For the text-containing cell, return its midpoint in (X, Y) coordinate format. 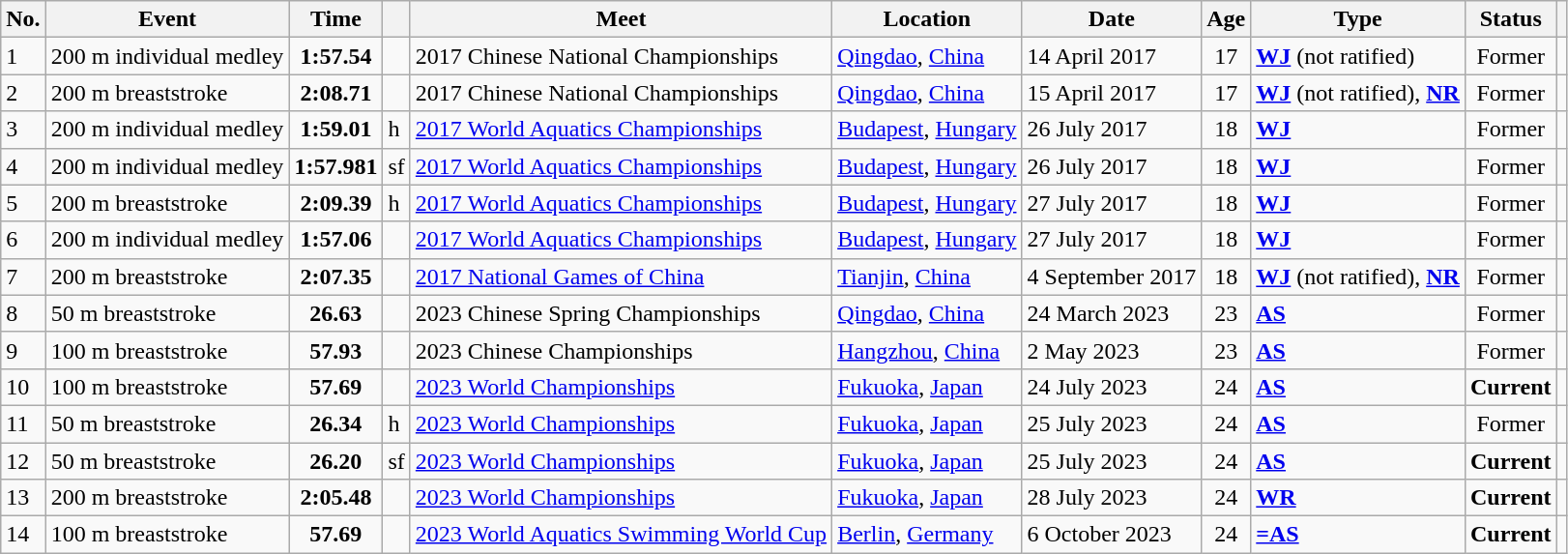
2:07.35 (336, 277)
Tianjin, China (927, 277)
8 (23, 313)
26.34 (336, 423)
2:08.71 (336, 93)
Event (167, 19)
2023 Chinese Championships (621, 350)
26.63 (336, 313)
Meet (621, 19)
Location (927, 19)
=AS (1358, 535)
1:57.06 (336, 240)
14 (23, 535)
1:57.981 (336, 166)
2 (23, 93)
24 July 2023 (1112, 387)
12 (23, 461)
2023 World Aquatics Swimming World Cup (621, 535)
Hangzhou, China (927, 350)
Status (1510, 19)
24 March 2023 (1112, 313)
15 April 2017 (1112, 93)
26.20 (336, 461)
2023 Chinese Spring Championships (621, 313)
2017 National Games of China (621, 277)
Age (1226, 19)
1 (23, 56)
10 (23, 387)
3 (23, 130)
1:57.54 (336, 56)
2:05.48 (336, 498)
6 October 2023 (1112, 535)
2 May 2023 (1112, 350)
4 (23, 166)
Type (1358, 19)
11 (23, 423)
9 (23, 350)
6 (23, 240)
Date (1112, 19)
14 April 2017 (1112, 56)
No. (23, 19)
WR (1358, 498)
2:09.39 (336, 203)
4 September 2017 (1112, 277)
Time (336, 19)
57.93 (336, 350)
7 (23, 277)
13 (23, 498)
Berlin, Germany (927, 535)
1:59.01 (336, 130)
WJ (not ratified) (1358, 56)
5 (23, 203)
28 July 2023 (1112, 498)
